Identify which cell holds the provided text, then report its [X, Y] central coordinate. 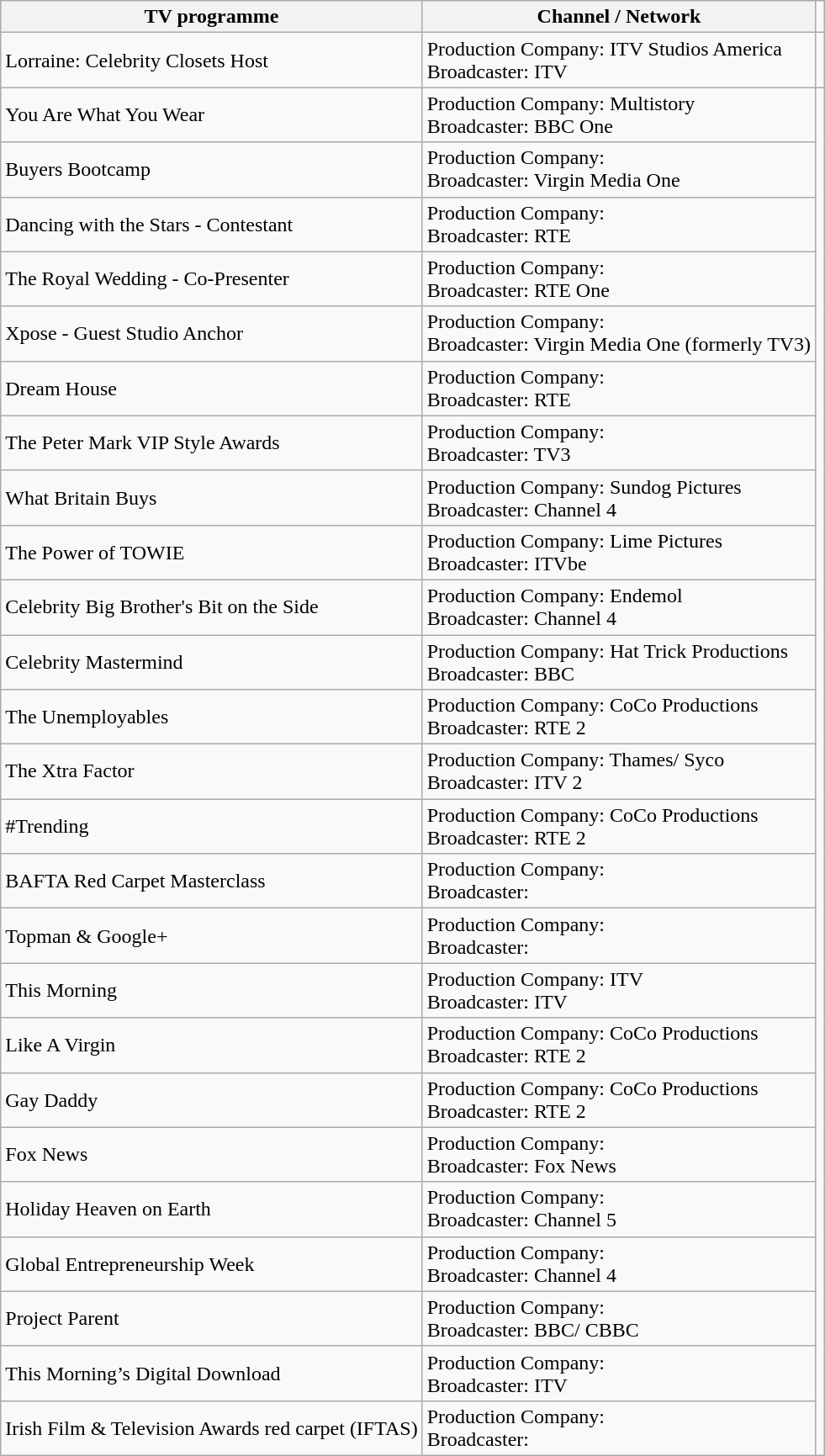
Topman & Google+ [212, 935]
Holiday Heaven on Earth [212, 1210]
Like A Virgin [212, 1045]
Production Company: MultistoryBroadcaster: BBC One [619, 114]
Production Company:Broadcaster: Virgin Media One (formerly TV3) [619, 333]
The Power of TOWIE [212, 552]
What Britain Buys [212, 498]
Dancing with the Stars - Contestant [212, 224]
You Are What You Wear [212, 114]
The Peter Mark VIP Style Awards [212, 442]
Celebrity Big Brother's Bit on the Side [212, 607]
This Morning’s Digital Download [212, 1373]
The Royal Wedding - Co-Presenter [212, 279]
Buyers Bootcamp [212, 170]
Lorraine: Celebrity Closets Host [212, 61]
Production Company: Hat Trick ProductionsBroadcaster: BBC [619, 661]
Production Company: Sundog PicturesBroadcaster: Channel 4 [619, 498]
BAFTA Red Carpet Masterclass [212, 882]
Production Company:Broadcaster: ITV [619, 1373]
Production Company:Broadcaster: Channel 5 [619, 1210]
Fox News [212, 1154]
Dream House [212, 389]
#Trending [212, 826]
Global Entrepreneurship Week [212, 1263]
Production Company:Broadcaster: TV3 [619, 442]
The Xtra Factor [212, 772]
Xpose - Guest Studio Anchor [212, 333]
Gay Daddy [212, 1100]
Production Company: ITVBroadcaster: ITV [619, 991]
Production Company: Lime PicturesBroadcaster: ITVbe [619, 552]
Production Company:Broadcaster: RTE One [619, 279]
Production Company:Broadcaster: Channel 4 [619, 1263]
Project Parent [212, 1319]
Production Company: EndemolBroadcaster: Channel 4 [619, 607]
This Morning [212, 991]
Production Company: ITV Studios AmericaBroadcaster: ITV [619, 61]
Production Company:Broadcaster: Fox News [619, 1154]
The Unemployables [212, 717]
Production Company:Broadcaster: Virgin Media One [619, 170]
Celebrity Mastermind [212, 661]
Production Company:Broadcaster: BBC/ CBBC [619, 1319]
Channel / Network [619, 17]
Irish Film & Television Awards red carpet (IFTAS) [212, 1428]
TV programme [212, 17]
Production Company: Thames/ SycoBroadcaster: ITV 2 [619, 772]
